Provide the [x, y] coordinate of the cell's center where the given text is located.  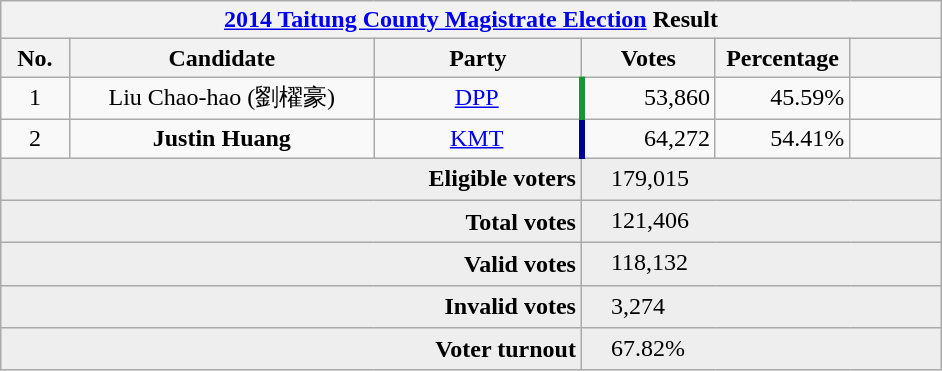
DPP [478, 98]
Party [478, 58]
Voter turnout [290, 350]
121,406 [761, 222]
179,015 [761, 180]
53,860 [648, 98]
67.82% [761, 350]
Percentage [782, 58]
1 [34, 98]
Valid votes [290, 264]
Eligible voters [290, 180]
Votes [648, 58]
118,132 [761, 264]
64,272 [648, 138]
Liu Chao-hao (劉櫂豪) [222, 98]
2 [34, 138]
Total votes [290, 222]
Invalid votes [290, 306]
Candidate [222, 58]
45.59% [782, 98]
KMT [478, 138]
No. [34, 58]
3,274 [761, 306]
Justin Huang [222, 138]
54.41% [782, 138]
2014 Taitung County Magistrate Election Result [470, 20]
